For the text-containing cell, return its midpoint in (X, Y) coordinate format. 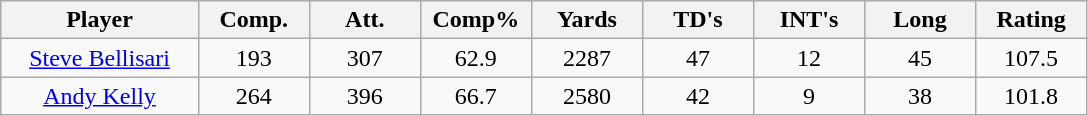
Comp. (254, 20)
Player (100, 20)
193 (254, 58)
TD's (698, 20)
307 (364, 58)
396 (364, 96)
Comp% (476, 20)
47 (698, 58)
Steve Bellisari (100, 58)
2580 (586, 96)
Yards (586, 20)
45 (920, 58)
101.8 (1032, 96)
66.7 (476, 96)
38 (920, 96)
INT's (808, 20)
12 (808, 58)
Att. (364, 20)
9 (808, 96)
62.9 (476, 58)
42 (698, 96)
Rating (1032, 20)
Andy Kelly (100, 96)
2287 (586, 58)
Long (920, 20)
264 (254, 96)
107.5 (1032, 58)
